Detect which cell encompasses the target text, then output its [x, y] center coordinate. 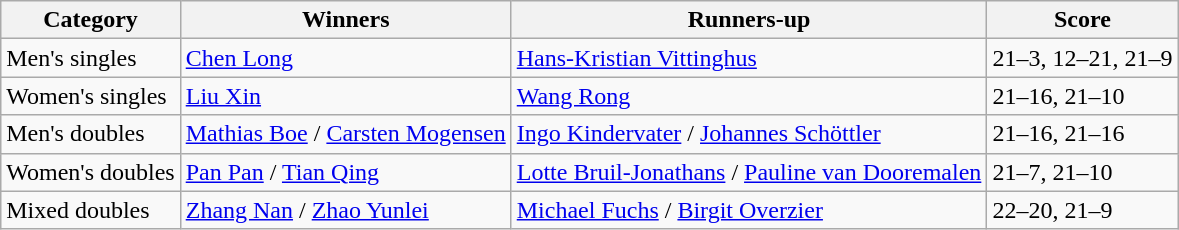
22–20, 21–9 [1082, 210]
Pan Pan / Tian Qing [346, 172]
Chen Long [346, 58]
Score [1082, 20]
Runners-up [749, 20]
21–16, 21–10 [1082, 96]
Wang Rong [749, 96]
Women's doubles [90, 172]
Mixed doubles [90, 210]
21–3, 12–21, 21–9 [1082, 58]
21–16, 21–16 [1082, 134]
Category [90, 20]
Michael Fuchs / Birgit Overzier [749, 210]
Women's singles [90, 96]
Ingo Kindervater / Johannes Schöttler [749, 134]
Men's doubles [90, 134]
Lotte Bruil-Jonathans / Pauline van Dooremalen [749, 172]
Mathias Boe / Carsten Mogensen [346, 134]
Winners [346, 20]
Zhang Nan / Zhao Yunlei [346, 210]
Liu Xin [346, 96]
Hans-Kristian Vittinghus [749, 58]
Men's singles [90, 58]
21–7, 21–10 [1082, 172]
